Identify which cell holds the provided text, then report its (X, Y) central coordinate. 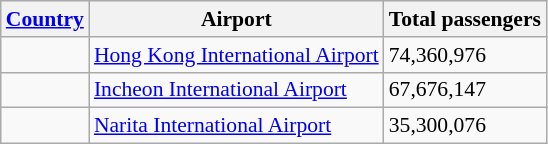
Incheon International Airport (236, 90)
74,360,976 (465, 55)
Hong Kong International Airport (236, 55)
Airport (236, 19)
35,300,076 (465, 126)
Total passengers (465, 19)
Country (45, 19)
67,676,147 (465, 90)
Narita International Airport (236, 126)
